Provide the (X, Y) coordinate of the cell's center where the given text is located.  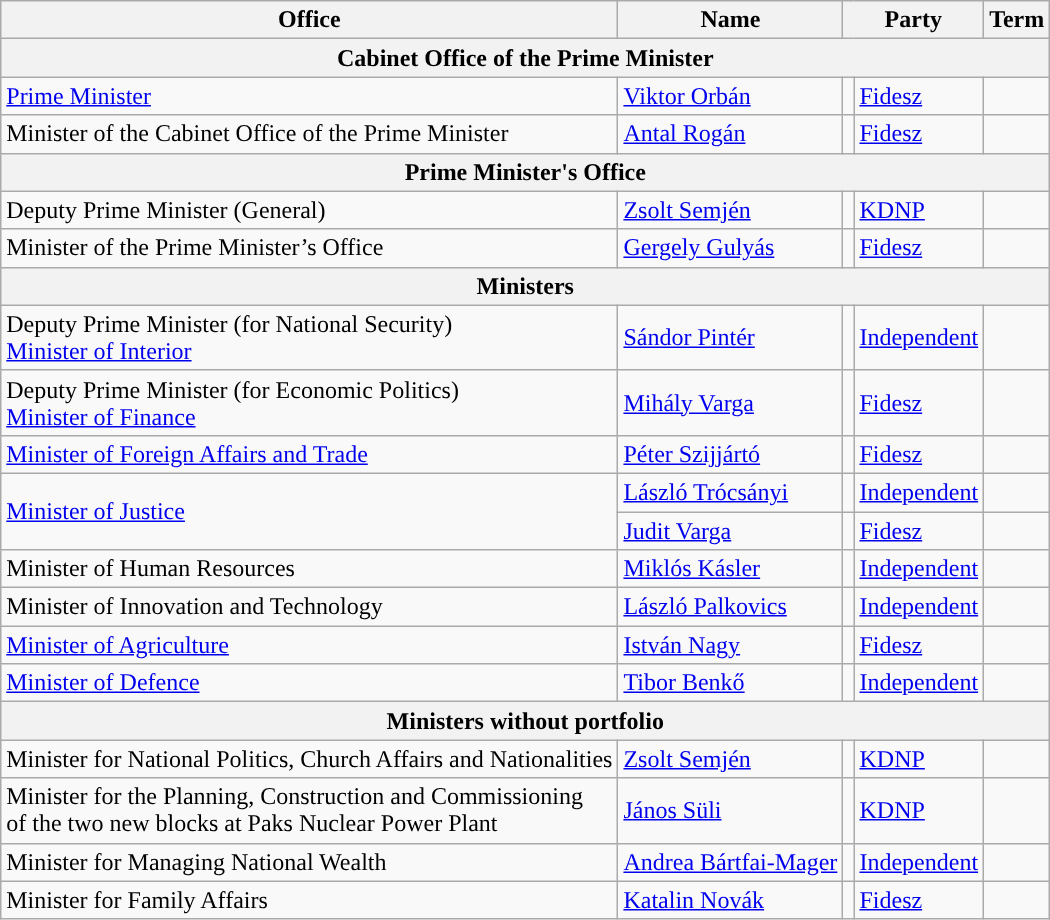
Tibor Benkő (730, 683)
Antal Rogán (730, 134)
Minister for the Planning, Construction and Commissioningof the two new blocks at Paks Nuclear Power Plant (310, 810)
Minister of Foreign Affairs and Trade (310, 454)
Judit Varga (730, 531)
Deputy Prime Minister (for National Security)Minister of Interior (310, 338)
Viktor Orbán (730, 96)
Office (310, 20)
Mihály Varga (730, 402)
Minister for Managing National Wealth (310, 862)
Minister of Human Resources (310, 569)
Term (1017, 20)
Minister of Defence (310, 683)
Ministers (526, 286)
László Palkovics (730, 607)
Gergely Gulyás (730, 248)
Prime Minister (310, 96)
Minister of the Cabinet Office of the Prime Minister (310, 134)
Deputy Prime Minister (General) (310, 210)
Name (730, 20)
Katalin Novák (730, 900)
Minister for National Politics, Church Affairs and Nationalities (310, 759)
Prime Minister's Office (526, 172)
Minister of the Prime Minister’s Office (310, 248)
János Süli (730, 810)
Party (914, 20)
László Trócsányi (730, 492)
Deputy Prime Minister (for Economic Politics)Minister of Finance (310, 402)
Andrea Bártfai-Mager (730, 862)
Miklós Kásler (730, 569)
Minister of Innovation and Technology (310, 607)
Ministers without portfolio (526, 721)
Sándor Pintér (730, 338)
Minister of Justice (310, 511)
Péter Szijjártó (730, 454)
Cabinet Office of the Prime Minister (526, 58)
István Nagy (730, 645)
Minister of Agriculture (310, 645)
Minister for Family Affairs (310, 900)
